Return [X, Y] of the center of cell containing provided text 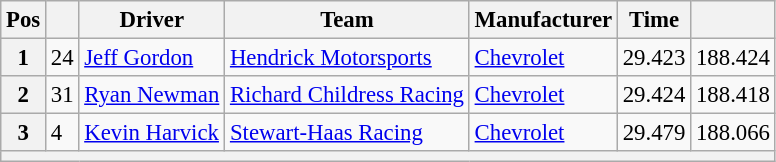
Driver [152, 20]
31 [62, 95]
Ryan Newman [152, 95]
Kevin Harvick [152, 133]
24 [62, 58]
Hendrick Motorsports [348, 58]
Team [348, 20]
Pos [24, 20]
Manufacturer [543, 20]
188.424 [734, 58]
3 [24, 133]
188.418 [734, 95]
188.066 [734, 133]
2 [24, 95]
Time [654, 20]
1 [24, 58]
Jeff Gordon [152, 58]
Stewart-Haas Racing [348, 133]
Richard Childress Racing [348, 95]
29.479 [654, 133]
4 [62, 133]
29.424 [654, 95]
29.423 [654, 58]
